For the text-containing cell, return its midpoint in (X, Y) coordinate format. 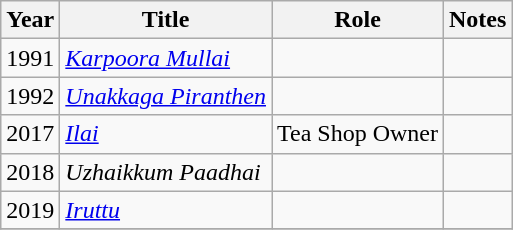
Ilai (166, 134)
Notes (478, 20)
2019 (30, 210)
Title (166, 20)
2018 (30, 172)
1991 (30, 58)
Tea Shop Owner (358, 134)
Iruttu (166, 210)
Uzhaikkum Paadhai (166, 172)
Karpoora Mullai (166, 58)
2017 (30, 134)
Year (30, 20)
1992 (30, 96)
Role (358, 20)
Unakkaga Piranthen (166, 96)
